For the text-containing cell, return its midpoint in (x, y) coordinate format. 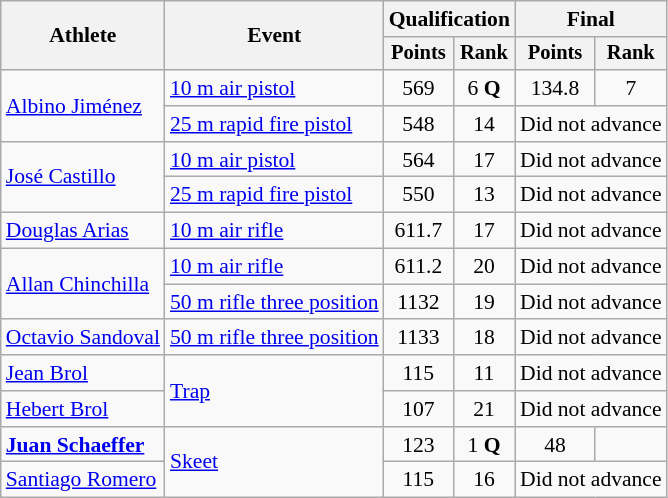
611.2 (418, 267)
Athlete (83, 36)
548 (418, 124)
Qualification (450, 19)
7 (631, 88)
564 (418, 160)
13 (484, 195)
Allan Chinchilla (83, 284)
611.7 (418, 231)
6 Q (484, 88)
569 (418, 88)
1132 (418, 302)
Hebert Brol (83, 409)
Douglas Arias (83, 231)
14 (484, 124)
107 (418, 409)
José Castillo (83, 178)
Juan Schaeffer (83, 445)
11 (484, 373)
Event (274, 36)
Jean Brol (83, 373)
Santiago Romero (83, 480)
Trap (274, 390)
Octavio Sandoval (83, 338)
Skeet (274, 462)
123 (418, 445)
550 (418, 195)
1 Q (484, 445)
20 (484, 267)
21 (484, 409)
Albino Jiménez (83, 106)
Final (591, 19)
48 (555, 445)
19 (484, 302)
18 (484, 338)
1133 (418, 338)
16 (484, 480)
134.8 (555, 88)
